Find where the given text appears and provide that cell's center as [X, Y] coordinate. 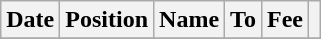
Fee [284, 20]
Date [30, 20]
To [244, 20]
Position [107, 20]
Name [190, 20]
